Scan for the cell matching the given text and deliver its [x, y] coordinate at center. 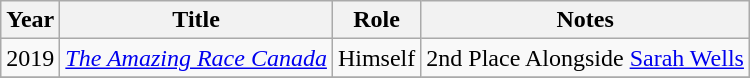
Notes [586, 20]
The Amazing Race Canada [196, 58]
Himself [376, 58]
2nd Place Alongside Sarah Wells [586, 58]
Title [196, 20]
Role [376, 20]
2019 [30, 58]
Year [30, 20]
